Provide the [X, Y] coordinate of the cell's center where the given text is located.  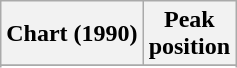
Chart (1990) [72, 34]
Peakposition [189, 34]
